From the cell containing the given text, extract its center point as [X, Y] coordinate. 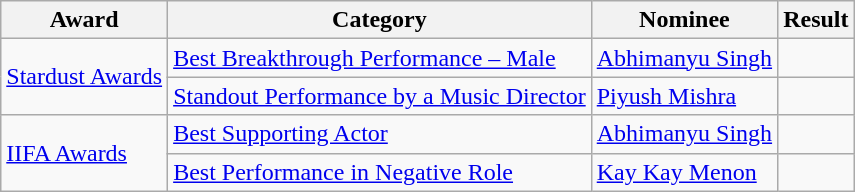
IIFA Awards [84, 153]
Nominee [684, 20]
Piyush Mishra [684, 96]
Result [816, 20]
Best Supporting Actor [380, 134]
Standout Performance by a Music Director [380, 96]
Best Breakthrough Performance – Male [380, 58]
Award [84, 20]
Kay Kay Menon [684, 172]
Best Performance in Negative Role [380, 172]
Stardust Awards [84, 77]
Category [380, 20]
